Return the (x, y) coordinate for the center point of the cell that contains the specified text.  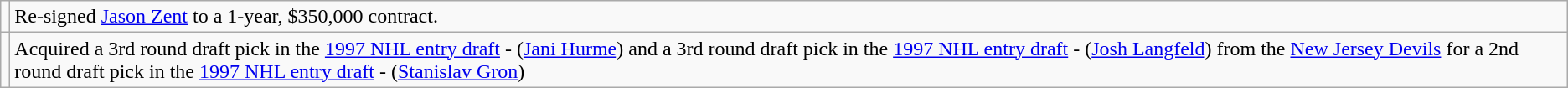
Re-signed Jason Zent to a 1-year, $350,000 contract. (789, 17)
